Provide the (x, y) coordinate of the cell's center where the given text is located.  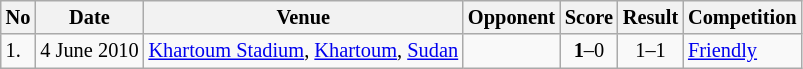
No (18, 17)
Date (89, 17)
Friendly (742, 51)
4 June 2010 (89, 51)
Opponent (512, 17)
Competition (742, 17)
Khartoum Stadium, Khartoum, Sudan (304, 51)
1–0 (589, 51)
Venue (304, 17)
Score (589, 17)
1. (18, 51)
Result (650, 17)
1–1 (650, 51)
